Locate the cell with the specified text and output its [x, y] center coordinate. 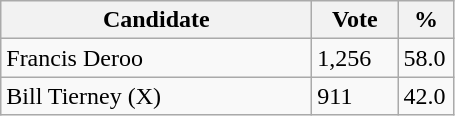
% [426, 20]
Francis Deroo [156, 58]
58.0 [426, 58]
42.0 [426, 96]
1,256 [355, 58]
911 [355, 96]
Vote [355, 20]
Bill Tierney (X) [156, 96]
Candidate [156, 20]
